Capture the cell that displays the provided text and extract its [x, y] central coordinate. 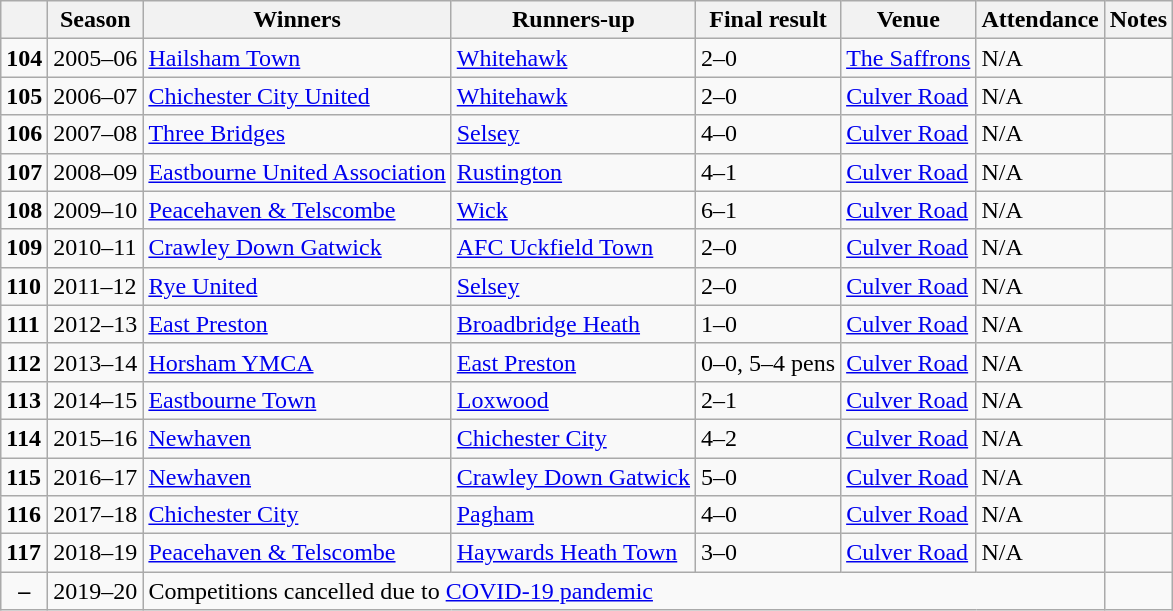
2017–18 [96, 515]
2005–06 [96, 58]
4–2 [768, 438]
Winners [297, 20]
2009–10 [96, 210]
1–0 [768, 324]
104 [24, 58]
Final result [768, 20]
108 [24, 210]
2019–20 [96, 591]
2016–17 [96, 477]
0–0, 5–4 pens [768, 362]
2013–14 [96, 362]
4–1 [768, 172]
Eastbourne Town [297, 400]
110 [24, 286]
Competitions cancelled due to COVID-19 pandemic [624, 591]
2008–09 [96, 172]
Three Bridges [297, 134]
6–1 [768, 210]
AFC Uckfield Town [573, 248]
114 [24, 438]
Wick [573, 210]
Loxwood [573, 400]
Chichester City United [297, 96]
109 [24, 248]
107 [24, 172]
106 [24, 134]
113 [24, 400]
116 [24, 515]
Attendance [1040, 20]
Season [96, 20]
Horsham YMCA [297, 362]
Hailsham Town [297, 58]
2011–12 [96, 286]
2015–16 [96, 438]
2014–15 [96, 400]
Rye United [297, 286]
2006–07 [96, 96]
3–0 [768, 553]
112 [24, 362]
5–0 [768, 477]
111 [24, 324]
Broadbridge Heath [573, 324]
115 [24, 477]
Venue [908, 20]
– [24, 591]
Eastbourne United Association [297, 172]
Runners-up [573, 20]
2–1 [768, 400]
The Saffrons [908, 58]
Rustington [573, 172]
2018–19 [96, 553]
Haywards Heath Town [573, 553]
105 [24, 96]
2010–11 [96, 248]
2012–13 [96, 324]
2007–08 [96, 134]
Pagham [573, 515]
117 [24, 553]
Notes [1138, 20]
